Search for the cell housing the specified text and yield its [x, y] center coordinate. 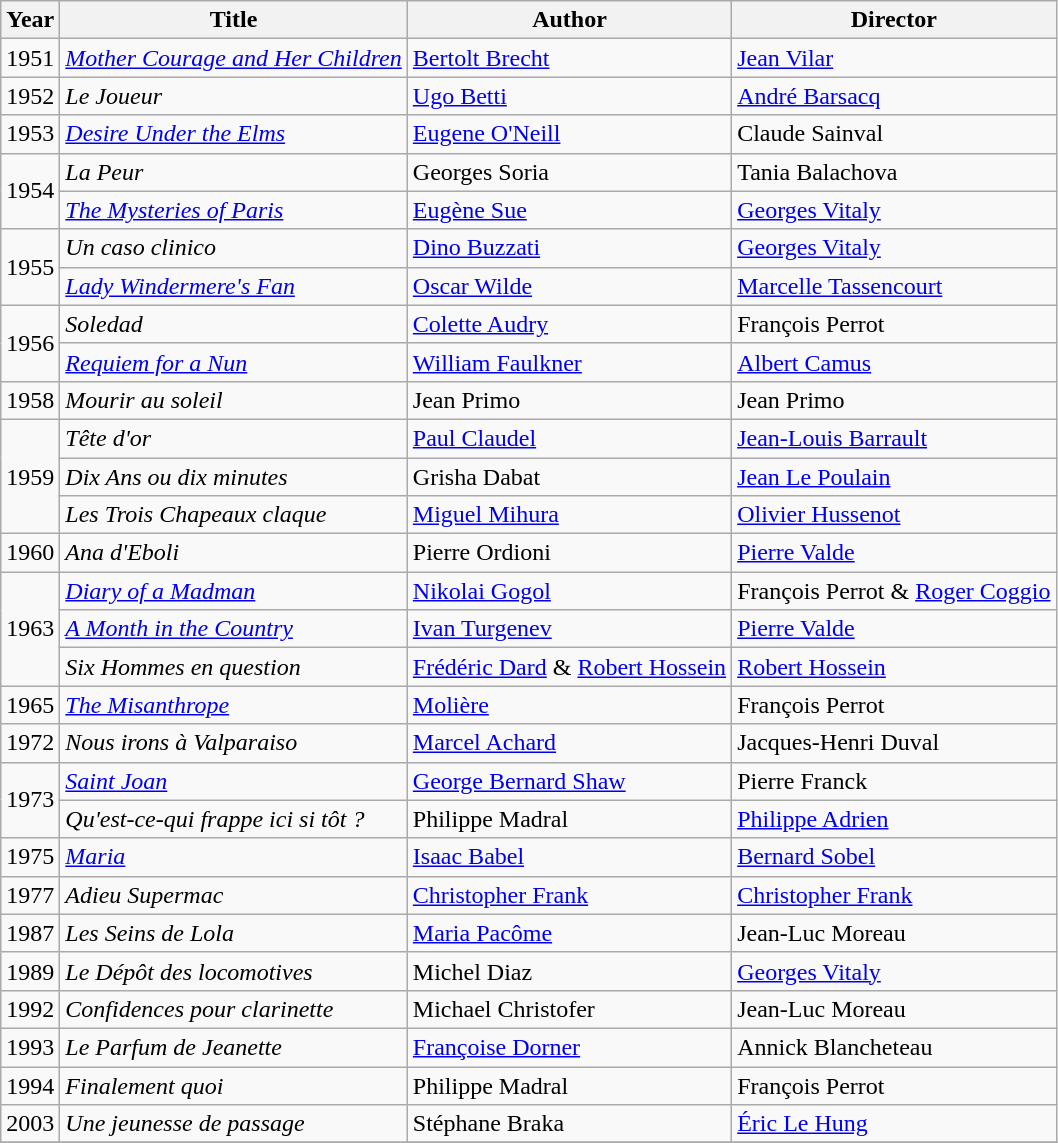
1992 [30, 1009]
Saint Joan [234, 781]
Diary of a Madman [234, 591]
1954 [30, 191]
William Faulkner [569, 362]
Olivier Hussenot [894, 515]
Les Seins de Lola [234, 933]
Françoise Dorner [569, 1047]
Dix Ans ou dix minutes [234, 477]
Maria Pacôme [569, 933]
Adieu Supermac [234, 895]
Bertolt Brecht [569, 58]
Marcelle Tassencourt [894, 286]
Eugene O'Neill [569, 134]
Michel Diaz [569, 971]
Desire Under the Elms [234, 134]
The Misanthrope [234, 705]
Jean Le Poulain [894, 477]
1975 [30, 857]
Pierre Franck [894, 781]
Le Parfum de Jeanette [234, 1047]
Tania Balachova [894, 172]
Albert Camus [894, 362]
1977 [30, 895]
1951 [30, 58]
Une jeunesse de passage [234, 1124]
Oscar Wilde [569, 286]
Les Trois Chapeaux claque [234, 515]
Georges Soria [569, 172]
Qu'est-ce-qui frappe ici si tôt ? [234, 819]
Claude Sainval [894, 134]
Jean-Louis Barrault [894, 438]
Philippe Adrien [894, 819]
Le Dépôt des locomotives [234, 971]
Jean Vilar [894, 58]
Nikolai Gogol [569, 591]
1994 [30, 1085]
1955 [30, 267]
Year [30, 20]
Maria [234, 857]
Marcel Achard [569, 743]
Requiem for a Nun [234, 362]
1960 [30, 553]
Un caso clinico [234, 248]
1958 [30, 400]
Lady Windermere's Fan [234, 286]
Stéphane Braka [569, 1124]
Miguel Mihura [569, 515]
Mourir au soleil [234, 400]
1989 [30, 971]
1987 [30, 933]
Annick Blancheteau [894, 1047]
André Barsacq [894, 96]
Bernard Sobel [894, 857]
Isaac Babel [569, 857]
Tête d'or [234, 438]
Six Hommes en question [234, 667]
The Mysteries of Paris [234, 210]
1959 [30, 476]
Confidences pour clarinette [234, 1009]
Finalement quoi [234, 1085]
Frédéric Dard & Robert Hossein [569, 667]
Ugo Betti [569, 96]
Grisha Dabat [569, 477]
1972 [30, 743]
George Bernard Shaw [569, 781]
Ana d'Eboli [234, 553]
1963 [30, 629]
Éric Le Hung [894, 1124]
Ivan Turgenev [569, 629]
Nous irons à Valparaiso [234, 743]
1965 [30, 705]
1993 [30, 1047]
Molière [569, 705]
Title [234, 20]
Mother Courage and Her Children [234, 58]
Dino Buzzati [569, 248]
1956 [30, 343]
Robert Hossein [894, 667]
1953 [30, 134]
Eugène Sue [569, 210]
Jacques-Henri Duval [894, 743]
Le Joueur [234, 96]
François Perrot & Roger Coggio [894, 591]
Author [569, 20]
Michael Christofer [569, 1009]
2003 [30, 1124]
Colette Audry [569, 324]
Pierre Ordioni [569, 553]
1973 [30, 800]
Paul Claudel [569, 438]
La Peur [234, 172]
A Month in the Country [234, 629]
1952 [30, 96]
Director [894, 20]
Soledad [234, 324]
